Return (X, Y) of the center of cell containing provided text 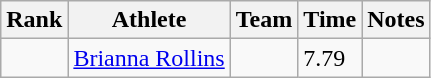
Rank (34, 20)
Team (264, 20)
Time (330, 20)
Athlete (149, 20)
Notes (396, 20)
Brianna Rollins (149, 58)
7.79 (330, 58)
